Detect which cell encompasses the target text, then output its (X, Y) center coordinate. 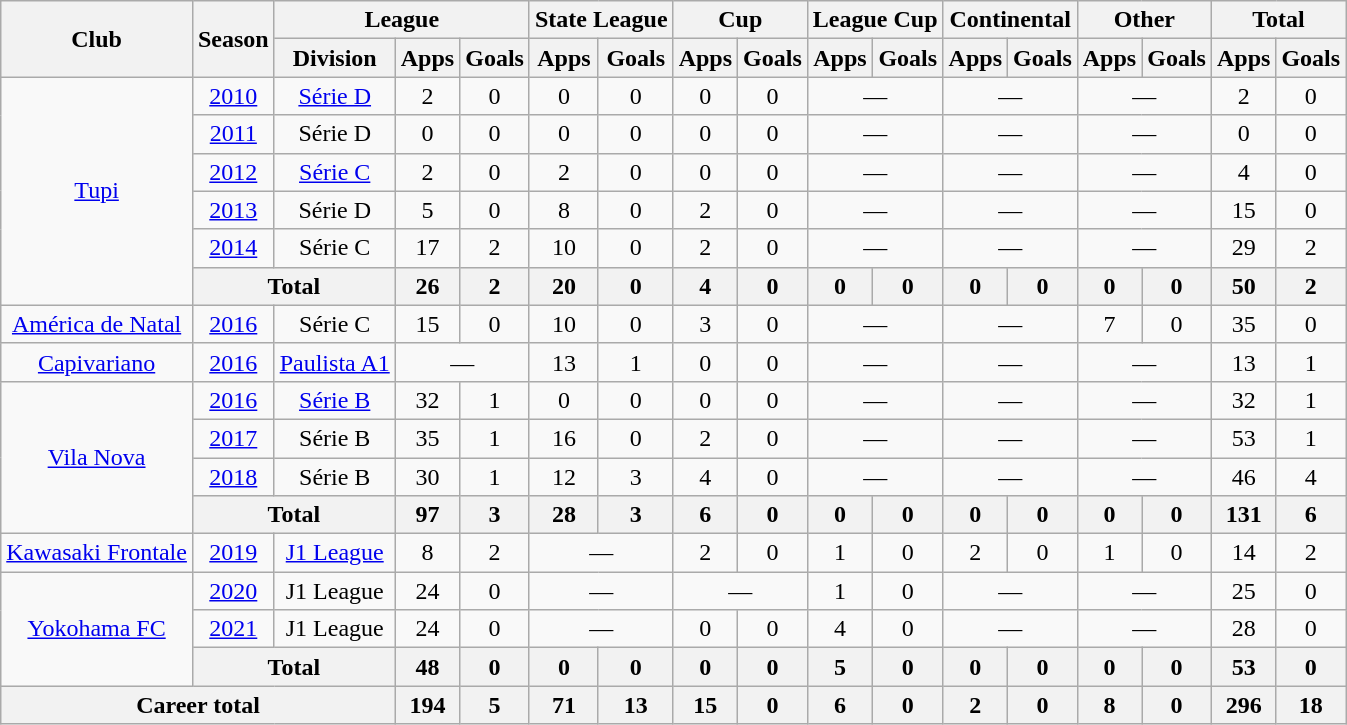
30 (427, 477)
2010 (233, 96)
Paulista A1 (334, 362)
Division (334, 58)
Yokohama FC (97, 629)
20 (564, 286)
131 (1243, 515)
Season (233, 39)
Tupi (97, 191)
48 (427, 667)
46 (1243, 477)
Other (1144, 20)
50 (1243, 286)
2018 (233, 477)
2014 (233, 248)
18 (1311, 705)
25 (1243, 591)
26 (427, 286)
12 (564, 477)
Career total (198, 705)
2017 (233, 438)
Club (97, 39)
League (402, 20)
Capivariano (97, 362)
97 (427, 515)
2021 (233, 629)
29 (1243, 248)
Kawasaki Frontale (97, 553)
2012 (233, 172)
14 (1243, 553)
2019 (233, 553)
71 (564, 705)
América de Natal (97, 324)
2013 (233, 210)
2020 (233, 591)
2011 (233, 134)
Continental (1010, 20)
296 (1243, 705)
Vila Nova (97, 457)
Cup (740, 20)
7 (1109, 324)
League Cup (875, 20)
17 (427, 248)
194 (427, 705)
State League (601, 20)
16 (564, 438)
